Find where the given text appears and provide that cell's center as (x, y) coordinate. 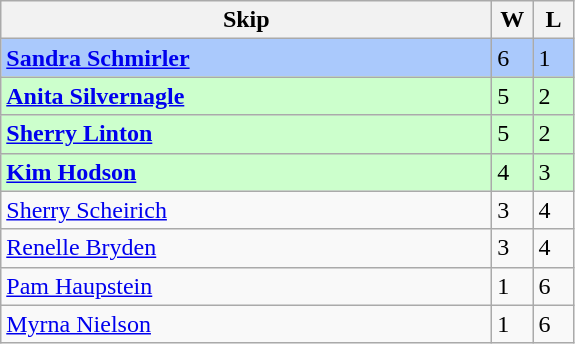
Sherry Scheirich (246, 210)
Sherry Linton (246, 134)
L (554, 20)
Myrna Nielson (246, 324)
Renelle Bryden (246, 248)
Skip (246, 20)
W (512, 20)
Anita Silvernagle (246, 96)
Kim Hodson (246, 172)
Sandra Schmirler (246, 58)
Pam Haupstein (246, 286)
